For the text-containing cell, return its midpoint in (x, y) coordinate format. 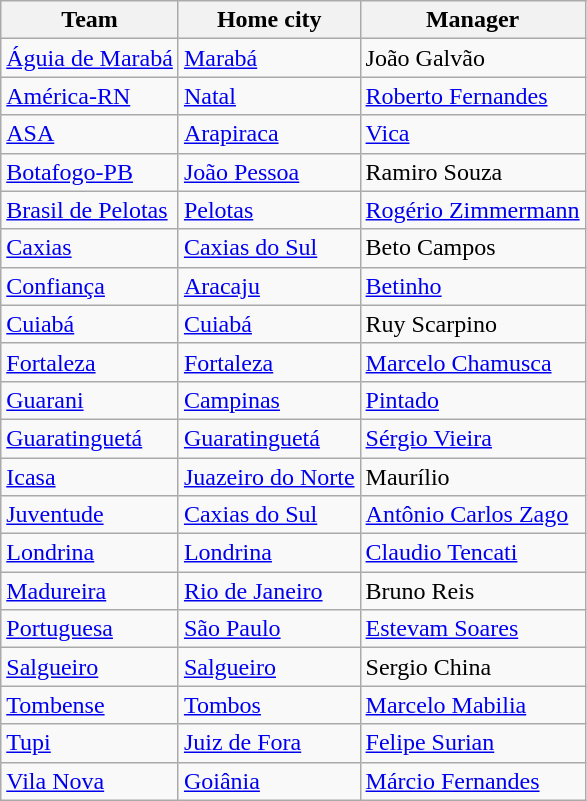
João Pessoa (269, 172)
Brasil de Pelotas (90, 210)
Maurílio (472, 477)
Juventude (90, 515)
Juiz de Fora (269, 743)
João Galvão (472, 58)
Marcelo Chamusca (472, 362)
Ruy Scarpino (472, 324)
Sergio China (472, 667)
São Paulo (269, 629)
Tombos (269, 705)
Ramiro Souza (472, 172)
América-RN (90, 96)
Marcelo Mabilia (472, 705)
Natal (269, 96)
Juazeiro do Norte (269, 477)
Vica (472, 134)
Bruno Reis (472, 591)
Vila Nova (90, 781)
Antônio Carlos Zago (472, 515)
Campinas (269, 400)
Rogério Zimmermann (472, 210)
Portuguesa (90, 629)
Caxias (90, 248)
Beto Campos (472, 248)
Arapiraca (269, 134)
Manager (472, 20)
Pelotas (269, 210)
Felipe Surian (472, 743)
Team (90, 20)
Botafogo-PB (90, 172)
Home city (269, 20)
ASA (90, 134)
Goiânia (269, 781)
Betinho (472, 286)
Márcio Fernandes (472, 781)
Marabá (269, 58)
Tombense (90, 705)
Águia de Marabá (90, 58)
Aracaju (269, 286)
Rio de Janeiro (269, 591)
Sérgio Vieira (472, 438)
Icasa (90, 477)
Confiança (90, 286)
Guarani (90, 400)
Tupi (90, 743)
Claudio Tencati (472, 553)
Madureira (90, 591)
Estevam Soares (472, 629)
Roberto Fernandes (472, 96)
Pintado (472, 400)
